Scan for the cell matching the given text and deliver its (X, Y) coordinate at center. 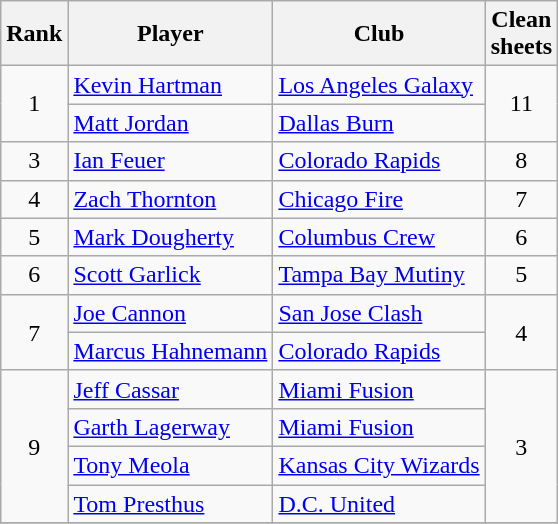
Ian Feuer (170, 161)
Player (170, 34)
1 (34, 104)
Tom Presthus (170, 503)
D.C. United (379, 503)
Matt Jordan (170, 123)
Kansas City Wizards (379, 465)
Los Angeles Galaxy (379, 85)
Kevin Hartman (170, 85)
Tampa Bay Mutiny (379, 275)
Columbus Crew (379, 237)
Jeff Cassar (170, 389)
Marcus Hahnemann (170, 351)
Scott Garlick (170, 275)
Mark Dougherty (170, 237)
Tony Meola (170, 465)
San Jose Clash (379, 313)
9 (34, 446)
Club (379, 34)
Chicago Fire (379, 199)
Rank (34, 34)
Joe Cannon (170, 313)
Cleansheets (521, 34)
Zach Thornton (170, 199)
Garth Lagerway (170, 427)
11 (521, 104)
Dallas Burn (379, 123)
8 (521, 161)
